Capture the cell that displays the provided text and extract its (x, y) central coordinate. 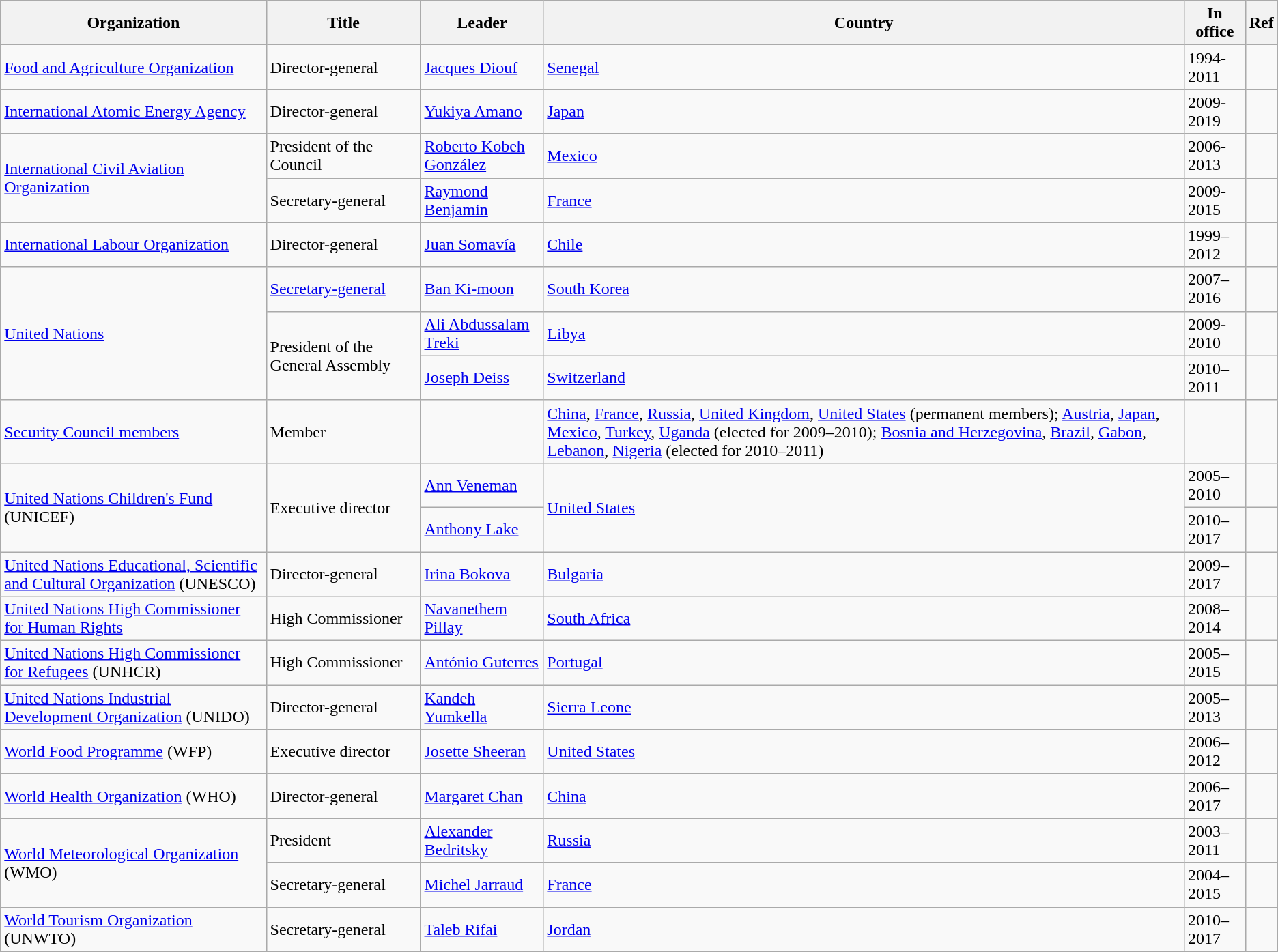
Joseph Deiss (482, 378)
United Nations High Commissioner for Refugees (UNHCR) (134, 663)
Taleb Rifai (482, 929)
Alexander Bedritsky (482, 841)
Senegal (864, 67)
2009-2015 (1215, 201)
In office (1215, 23)
Bulgaria (864, 573)
2005–2013 (1215, 707)
United Nations Industrial Development Organization (UNIDO) (134, 707)
China (864, 796)
António Guterres (482, 663)
1999–2012 (1215, 244)
2009-2019 (1215, 112)
World Health Organization (WHO) (134, 796)
Kandeh Yumkella (482, 707)
United Nations High Commissioner for Human Rights (134, 618)
Yukiya Amano (482, 112)
Ann Veneman (482, 485)
Food and Agriculture Organization (134, 67)
Portugal (864, 663)
Jordan (864, 929)
Ban Ki-moon (482, 289)
1994-2011 (1215, 67)
Country (864, 23)
World Food Programme (WFP) (134, 752)
South Africa (864, 618)
President (343, 841)
United Nations Educational, Scientific and Cultural Organization (UNESCO) (134, 573)
2009-2010 (1215, 333)
Ali Abdussalam Treki (482, 333)
2006–2012 (1215, 752)
Leader (482, 23)
Organization (134, 23)
Jacques Diouf (482, 67)
Ref (1262, 23)
International Atomic Energy Agency (134, 112)
2006–2017 (1215, 796)
World Tourism Organization (UNWTO) (134, 929)
2007–2016 (1215, 289)
President of the Council (343, 156)
2004–2015 (1215, 884)
Josette Sheeran (482, 752)
Sierra Leone (864, 707)
Libya (864, 333)
United Nations (134, 333)
Irina Bokova (482, 573)
2003–2011 (1215, 841)
Title (343, 23)
United Nations Children's Fund (UNICEF) (134, 507)
Security Council members (134, 431)
International Labour Organization (134, 244)
2010–2011 (1215, 378)
2005–2010 (1215, 485)
Switzerland (864, 378)
World Meteorological Organization (WMO) (134, 863)
2006-2013 (1215, 156)
2005–2015 (1215, 663)
Chile (864, 244)
Member (343, 431)
International Civil Aviation Organization (134, 178)
Juan Somavía (482, 244)
2008–2014 (1215, 618)
Japan (864, 112)
Roberto Kobeh González (482, 156)
Russia (864, 841)
Michel Jarraud (482, 884)
President of the General Assembly (343, 356)
Margaret Chan (482, 796)
2009–2017 (1215, 573)
Navanethem Pillay (482, 618)
Anthony Lake (482, 530)
South Korea (864, 289)
Mexico (864, 156)
Raymond Benjamin (482, 201)
